Search for the cell housing the specified text and yield its (x, y) center coordinate. 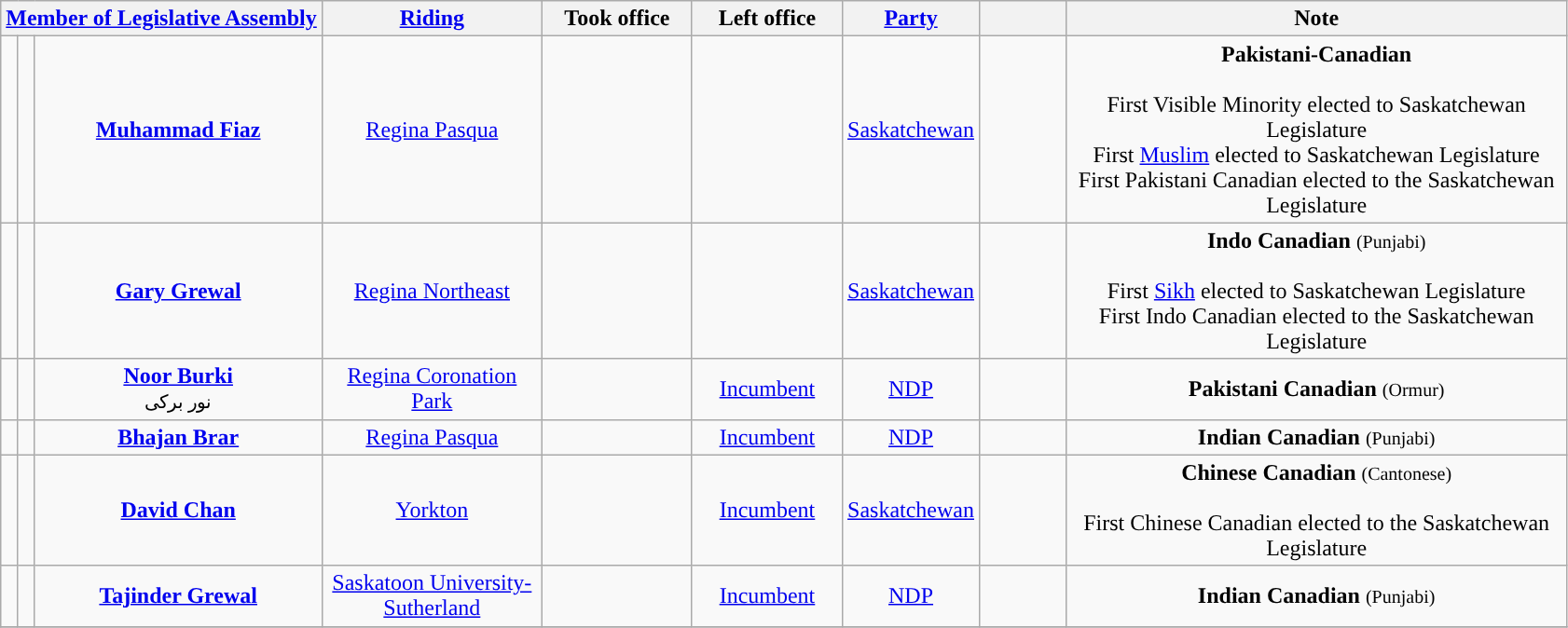
Regina Northeast (432, 291)
Party (912, 19)
Bhajan Brar (178, 437)
Indo Canadian (Punjabi)First Sikh elected to Saskatchewan Legislature First Indo Canadian elected to the Saskatchewan Legislature (1316, 291)
Pakistani Canadian (Ormur) (1316, 389)
Yorkton (432, 511)
Saskatoon University-Sutherland (432, 596)
Muhammad Fiaz (178, 130)
Noor Burkiنور برکی (178, 389)
David Chan (178, 511)
Riding (432, 19)
Took office (617, 19)
Left office (766, 19)
Member of Legislative Assembly (162, 19)
Gary Grewal (178, 291)
Chinese Canadian (Cantonese)First Chinese Canadian elected to the Saskatchewan Legislature (1316, 511)
Tajinder Grewal (178, 596)
Note (1316, 19)
Regina Coronation Park (432, 389)
